Extract the [x, y] coordinate from the center of the cell holding the provided text.  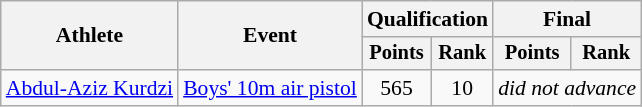
Event [270, 36]
Boys' 10m air pistol [270, 88]
Abdul-Aziz Kurdzi [90, 88]
did not advance [567, 88]
Athlete [90, 36]
10 [462, 88]
Qualification [428, 19]
565 [396, 88]
Final [567, 19]
